Extract the (X, Y) coordinate from the center of the cell holding the provided text.  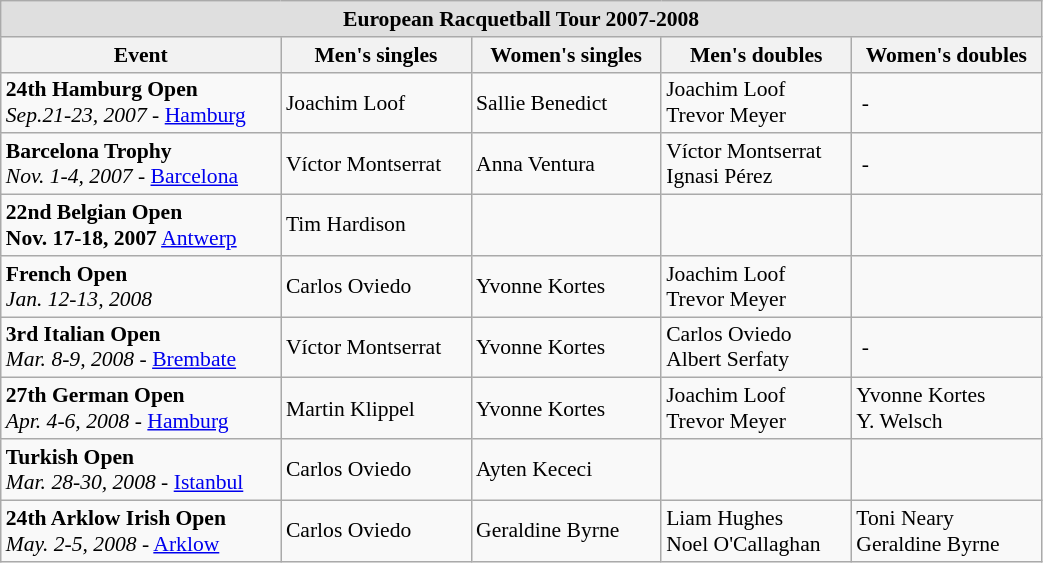
Tim Hardison (376, 226)
Event (141, 55)
Carlos Oviedo Albert Serfaty (756, 348)
European Racquetball Tour 2007-2008 (522, 19)
Women's doubles (946, 55)
Turkish Open Mar. 28-30, 2008 - Istanbul (141, 470)
Men's doubles (756, 55)
24th Arklow Irish Open May. 2-5, 2008 - Arklow (141, 530)
24th Hamburg Open Sep.21-23, 2007 - Hamburg (141, 102)
3rd Italian Open Mar. 8-9, 2008 - Brembate (141, 348)
27th German Open Apr. 4-6, 2008 - Hamburg (141, 408)
Víctor Montserrat Ignasi Pérez (756, 164)
Joachim Loof (376, 102)
Barcelona Trophy Nov. 1-4, 2007 - Barcelona (141, 164)
Ayten Kececi (566, 470)
Women's singles (566, 55)
Geraldine Byrne (566, 530)
Sallie Benedict (566, 102)
French Open Jan. 12-13, 2008 (141, 286)
Toni Neary Geraldine Byrne (946, 530)
Yvonne Kortes Y. Welsch (946, 408)
Men's singles (376, 55)
Anna Ventura (566, 164)
22nd Belgian Open Nov. 17-18, 2007 Antwerp (141, 226)
Martin Klippel (376, 408)
Liam Hughes Noel O'Callaghan (756, 530)
